Find where the given text appears and provide that cell's center as [x, y] coordinate. 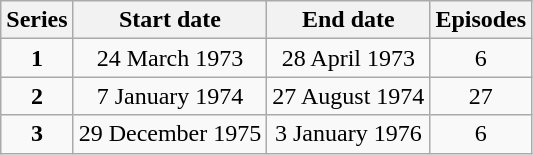
End date [348, 20]
1 [37, 58]
7 January 1974 [170, 96]
24 March 1973 [170, 58]
27 August 1974 [348, 96]
Episodes [481, 20]
3 [37, 134]
27 [481, 96]
Start date [170, 20]
Series [37, 20]
29 December 1975 [170, 134]
28 April 1973 [348, 58]
3 January 1976 [348, 134]
2 [37, 96]
